Capture the cell that displays the provided text and extract its (X, Y) central coordinate. 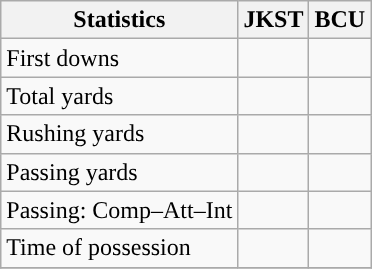
Total yards (120, 96)
BCU (340, 20)
Statistics (120, 20)
Passing yards (120, 172)
Rushing yards (120, 134)
Passing: Comp–Att–Int (120, 210)
Time of possession (120, 248)
JKST (274, 20)
First downs (120, 58)
